Capture the cell that displays the provided text and extract its (x, y) central coordinate. 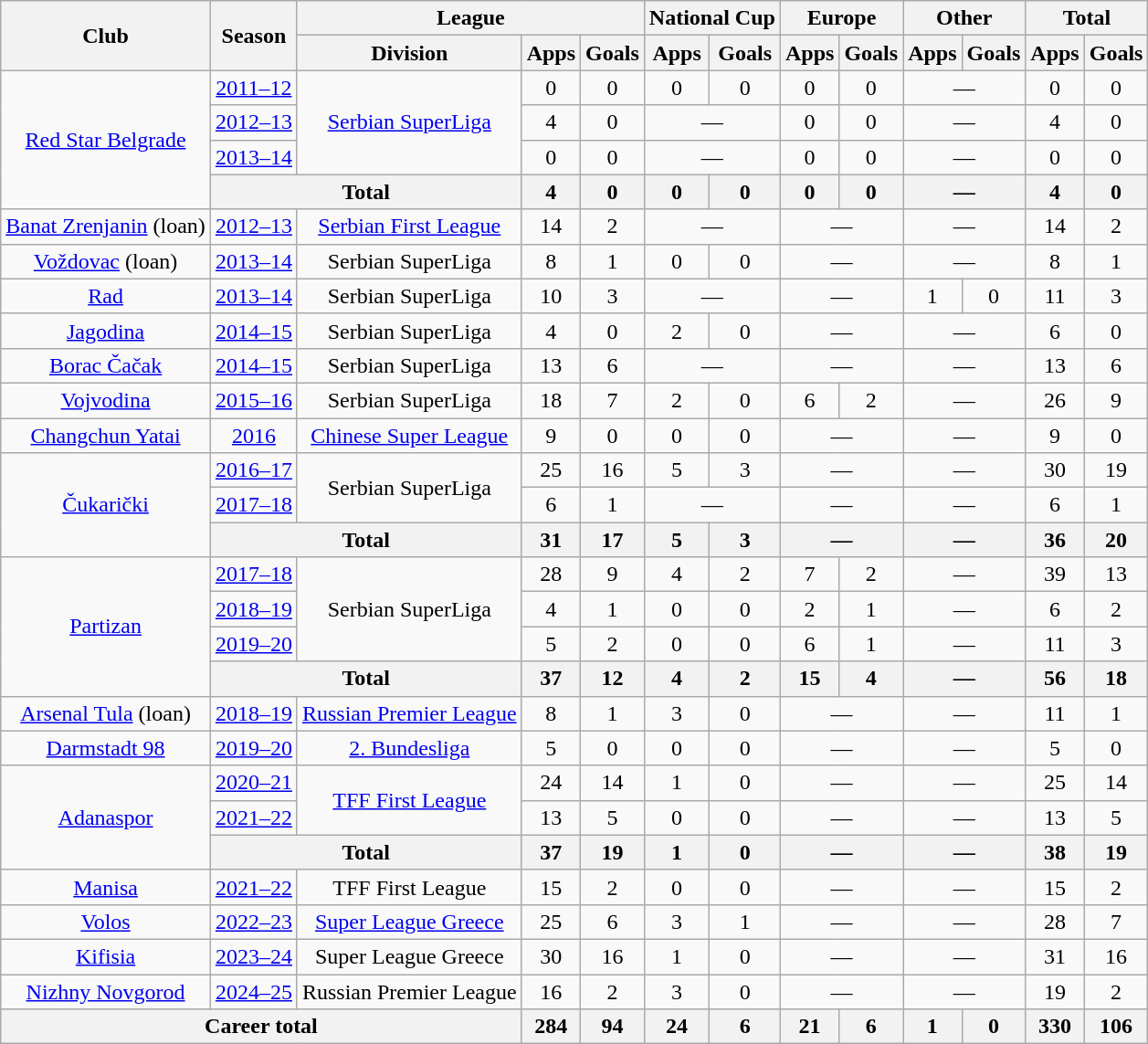
2011–12 (254, 88)
2016–17 (254, 470)
2016 (254, 436)
Serbian First League (409, 227)
Borac Čačak (106, 365)
Kifisia (106, 956)
Čukarički (106, 505)
Volos (106, 922)
21 (809, 1027)
39 (1055, 575)
Vojvodina (106, 400)
20 (1116, 540)
League (470, 18)
Jagodina (106, 331)
106 (1116, 1027)
36 (1055, 540)
Partizan (106, 627)
Chinese Super League (409, 436)
Manisa (106, 887)
Voždovac (loan) (106, 261)
Club (106, 36)
17 (613, 540)
National Cup (712, 18)
2022–23 (254, 922)
Career total (261, 1027)
Division (409, 53)
26 (1055, 400)
Changchun Yatai (106, 436)
2020–21 (254, 783)
38 (1055, 852)
2023–24 (254, 956)
Europe (841, 18)
Rad (106, 296)
284 (551, 1027)
94 (613, 1027)
2024–25 (254, 991)
Adanaspor (106, 817)
Banat Zrenjanin (loan) (106, 227)
Nizhny Novgorod (106, 991)
Red Star Belgrade (106, 140)
12 (613, 679)
Season (254, 36)
Arsenal Tula (loan) (106, 713)
Other (964, 18)
10 (551, 296)
330 (1055, 1027)
56 (1055, 679)
Darmstadt 98 (106, 748)
2015–16 (254, 400)
2. Bundesliga (409, 748)
